Identify which cell holds the provided text, then report its [x, y] central coordinate. 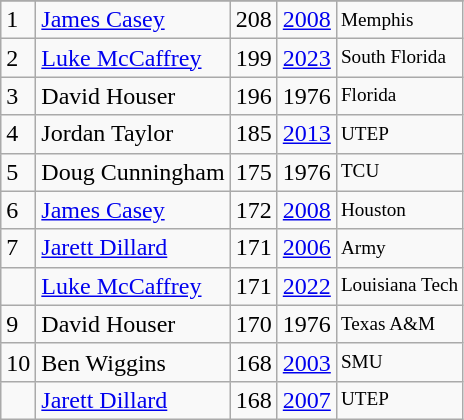
TCU [399, 172]
10 [18, 362]
208 [254, 20]
9 [18, 324]
SMU [399, 362]
2023 [306, 58]
Jordan Taylor [133, 134]
2013 [306, 134]
196 [254, 96]
2 [18, 58]
6 [18, 210]
185 [254, 134]
172 [254, 210]
Memphis [399, 20]
Ben Wiggins [133, 362]
170 [254, 324]
Florida [399, 96]
5 [18, 172]
1 [18, 20]
South Florida [399, 58]
Houston [399, 210]
2006 [306, 248]
2007 [306, 400]
4 [18, 134]
Army [399, 248]
175 [254, 172]
Louisiana Tech [399, 286]
Doug Cunningham [133, 172]
7 [18, 248]
2003 [306, 362]
3 [18, 96]
Texas A&M [399, 324]
199 [254, 58]
2022 [306, 286]
